Capture the cell that displays the provided text and extract its (X, Y) central coordinate. 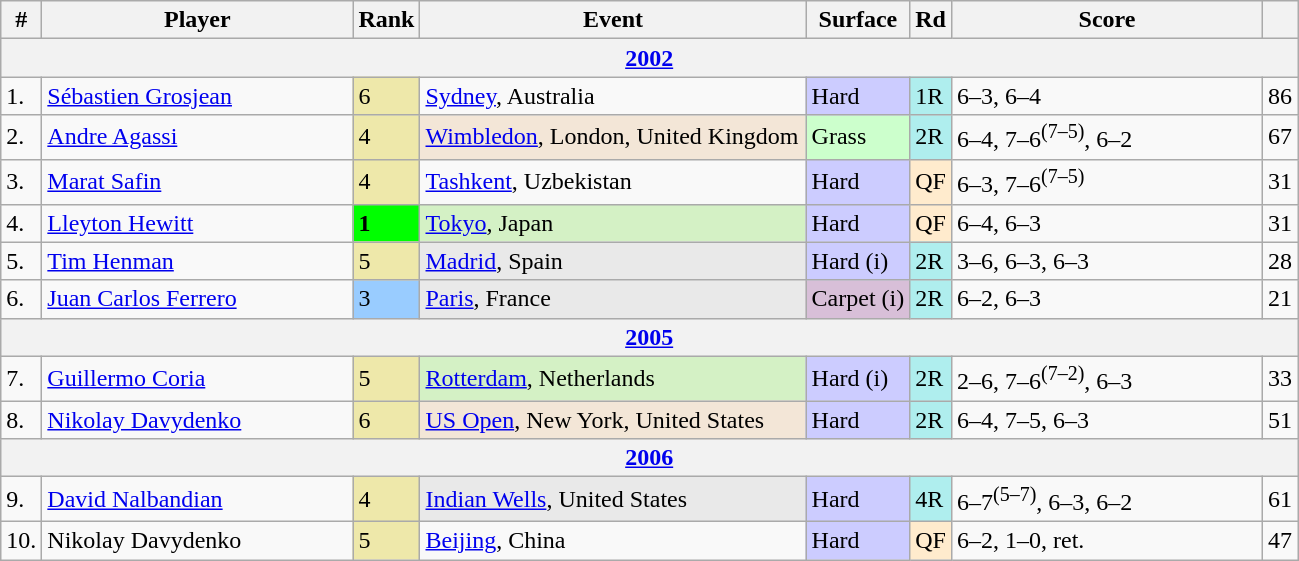
Wimbledon, London, United Kingdom (613, 138)
28 (1280, 261)
Rank (386, 20)
2. (22, 138)
3 (386, 299)
Madrid, Spain (613, 261)
9. (22, 500)
Event (613, 20)
3. (22, 182)
David Nalbandian (198, 500)
4. (22, 223)
Rd (931, 20)
6–3, 7–6(7–5) (1106, 182)
6. (22, 299)
4R (931, 500)
6–4, 7–5, 6–3 (1106, 420)
Beijing, China (613, 541)
# (22, 20)
6–4, 6–3 (1106, 223)
Paris, France (613, 299)
Tokyo, Japan (613, 223)
Carpet (i) (858, 299)
Player (198, 20)
Tim Henman (198, 261)
Surface (858, 20)
Score (1106, 20)
61 (1280, 500)
1 (386, 223)
US Open, New York, United States (613, 420)
2002 (650, 58)
6–2, 1–0, ret. (1106, 541)
2–6, 7–6(7–2), 6–3 (1106, 378)
6–4, 7–6(7–5), 6–2 (1106, 138)
Andre Agassi (198, 138)
10. (22, 541)
Juan Carlos Ferrero (198, 299)
Marat Safin (198, 182)
Rotterdam, Netherlands (613, 378)
21 (1280, 299)
Sydney, Australia (613, 96)
8. (22, 420)
51 (1280, 420)
47 (1280, 541)
33 (1280, 378)
5. (22, 261)
Sébastien Grosjean (198, 96)
67 (1280, 138)
Tashkent, Uzbekistan (613, 182)
86 (1280, 96)
1R (931, 96)
1. (22, 96)
Indian Wells, United States (613, 500)
2005 (650, 337)
Lleyton Hewitt (198, 223)
6–3, 6–4 (1106, 96)
7. (22, 378)
2006 (650, 458)
6–7(5–7), 6–3, 6–2 (1106, 500)
3–6, 6–3, 6–3 (1106, 261)
Guillermo Coria (198, 378)
Grass (858, 138)
6–2, 6–3 (1106, 299)
